Return the (X, Y) coordinate for the center point of the cell that contains the specified text.  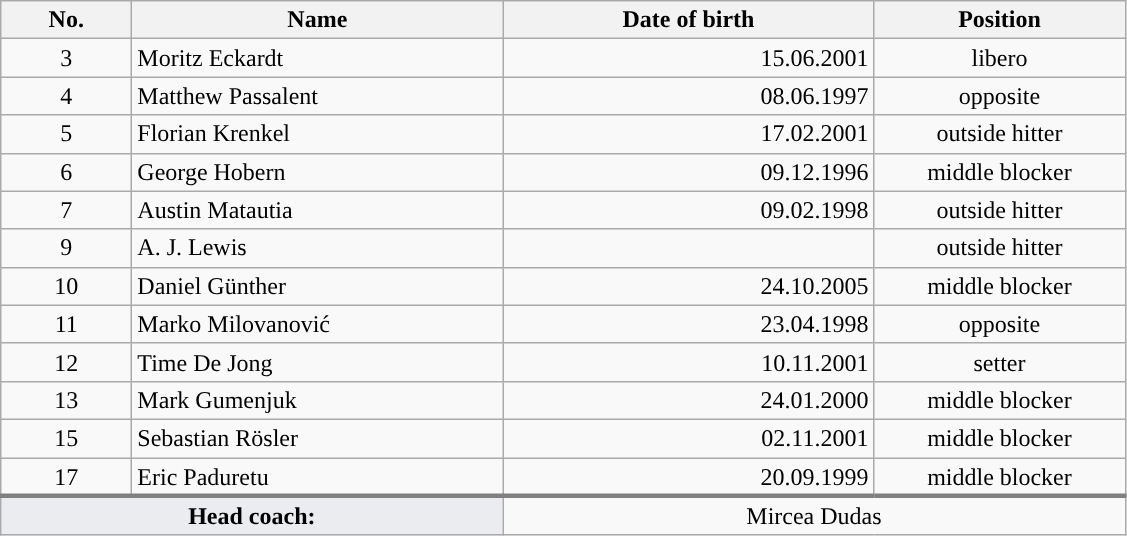
Mircea Dudas (814, 516)
09.02.1998 (688, 210)
3 (66, 58)
No. (66, 20)
17 (66, 477)
Austin Matautia (318, 210)
24.01.2000 (688, 400)
George Hobern (318, 172)
5 (66, 134)
15.06.2001 (688, 58)
Position (1000, 20)
Head coach: (252, 516)
Name (318, 20)
7 (66, 210)
10.11.2001 (688, 362)
17.02.2001 (688, 134)
09.12.1996 (688, 172)
4 (66, 96)
24.10.2005 (688, 286)
Eric Paduretu (318, 477)
Sebastian Rösler (318, 438)
02.11.2001 (688, 438)
setter (1000, 362)
Daniel Günther (318, 286)
12 (66, 362)
20.09.1999 (688, 477)
9 (66, 248)
13 (66, 400)
6 (66, 172)
Marko Milovanović (318, 324)
08.06.1997 (688, 96)
Florian Krenkel (318, 134)
10 (66, 286)
Time De Jong (318, 362)
Date of birth (688, 20)
Moritz Eckardt (318, 58)
23.04.1998 (688, 324)
15 (66, 438)
Mark Gumenjuk (318, 400)
11 (66, 324)
A. J. Lewis (318, 248)
libero (1000, 58)
Matthew Passalent (318, 96)
